Search for the cell housing the specified text and yield its (x, y) center coordinate. 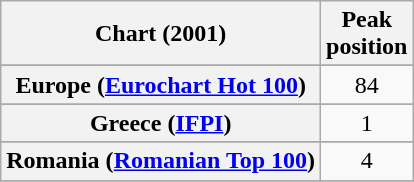
1 (367, 123)
84 (367, 85)
4 (367, 161)
Chart (2001) (161, 34)
Europe (Eurochart Hot 100) (161, 85)
Romania (Romanian Top 100) (161, 161)
Greece (IFPI) (161, 123)
Peak position (367, 34)
